From the cell containing the given text, extract its center point as (X, Y) coordinate. 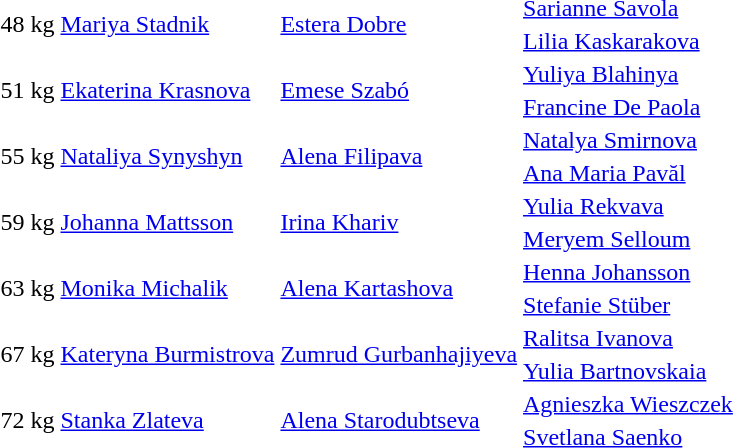
Alena Kartashova (399, 288)
Emese Szabó (399, 90)
Johanna Mattsson (168, 222)
Monika Michalik (168, 288)
Nataliya Synyshyn (168, 156)
Zumrud Gurbanhajiyeva (399, 354)
Kateryna Burmistrova (168, 354)
Alena Filipava (399, 156)
Irina Khariv (399, 222)
Ekaterina Krasnova (168, 90)
